Return the (x, y) coordinate for the center point of the cell that contains the specified text.  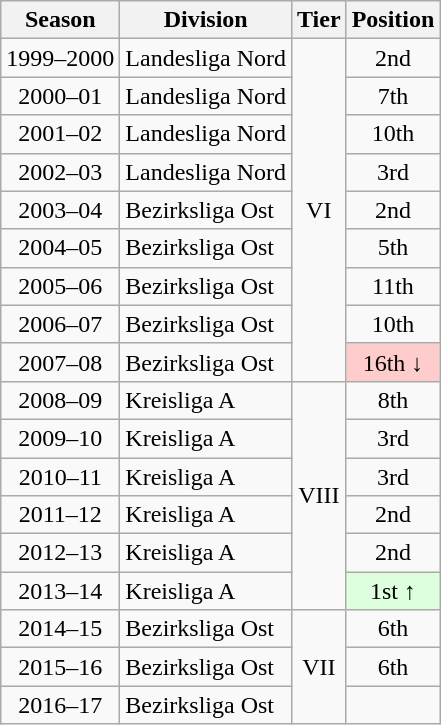
2013–14 (60, 591)
Tier (318, 20)
VIII (318, 495)
VI (318, 210)
2006–07 (60, 324)
Season (60, 20)
2008–09 (60, 400)
11th (393, 286)
2012–13 (60, 553)
2000–01 (60, 96)
1999–2000 (60, 58)
2003–04 (60, 210)
2005–06 (60, 286)
VII (318, 667)
8th (393, 400)
2014–15 (60, 629)
2011–12 (60, 515)
5th (393, 248)
1st ↑ (393, 591)
16th ↓ (393, 362)
2009–10 (60, 438)
Position (393, 20)
2004–05 (60, 248)
2015–16 (60, 667)
2002–03 (60, 172)
2001–02 (60, 134)
2016–17 (60, 705)
Division (206, 20)
7th (393, 96)
2007–08 (60, 362)
2010–11 (60, 477)
